Return the [X, Y] coordinate for the center point of the cell that contains the specified text.  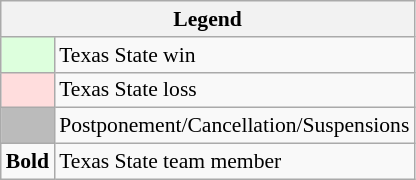
Postponement/Cancellation/Suspensions [234, 126]
Texas State loss [234, 90]
Bold [28, 162]
Texas State team member [234, 162]
Legend [208, 19]
Texas State win [234, 55]
